Provide the [X, Y] coordinate of the cell's center where the given text is located.  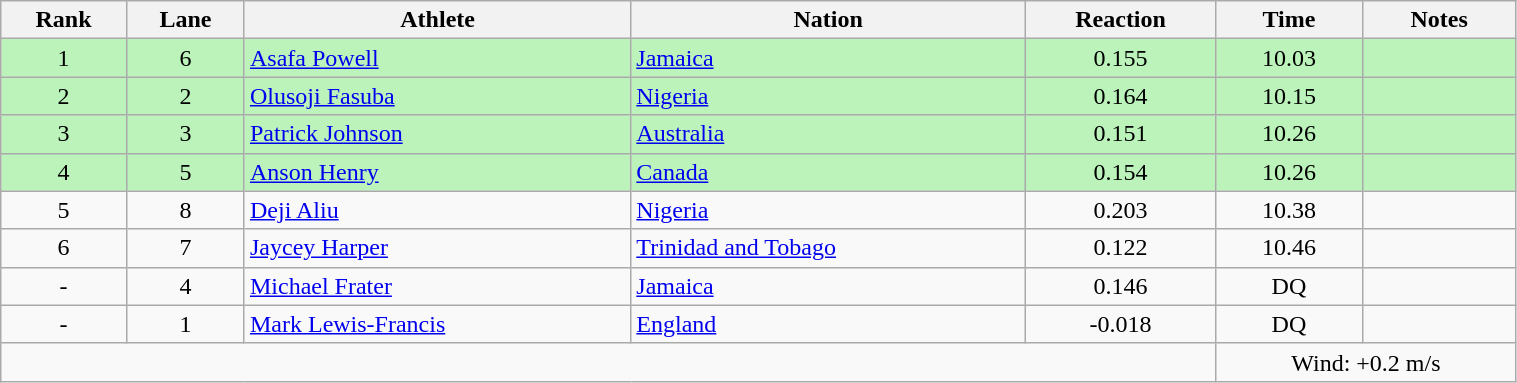
10.38 [1289, 210]
-0.018 [1120, 324]
Reaction [1120, 20]
Lane [185, 20]
Trinidad and Tobago [828, 248]
10.15 [1289, 96]
0.146 [1120, 286]
Deji Aliu [437, 210]
Wind: +0.2 m/s [1366, 362]
Mark Lewis-Francis [437, 324]
Notes [1439, 20]
Rank [64, 20]
0.122 [1120, 248]
Athlete [437, 20]
Michael Frater [437, 286]
Olusoji Fasuba [437, 96]
England [828, 324]
Canada [828, 172]
0.154 [1120, 172]
Asafa Powell [437, 58]
0.151 [1120, 134]
Anson Henry [437, 172]
Patrick Johnson [437, 134]
Time [1289, 20]
0.164 [1120, 96]
10.03 [1289, 58]
0.203 [1120, 210]
0.155 [1120, 58]
Australia [828, 134]
7 [185, 248]
Jaycey Harper [437, 248]
8 [185, 210]
Nation [828, 20]
10.46 [1289, 248]
